Pinpoint the cell where the given text exists, returning its (X, Y) midpoint coordinate. 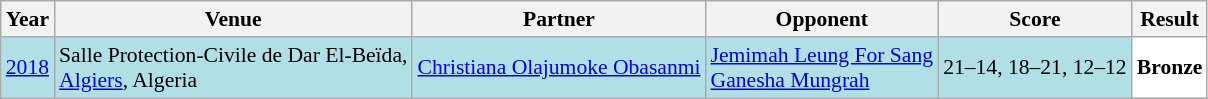
Partner (558, 19)
Jemimah Leung For Sang Ganesha Mungrah (822, 68)
Score (1035, 19)
2018 (28, 68)
Bronze (1170, 68)
Opponent (822, 19)
Salle Protection-Civile de Dar El-Beïda,Algiers, Algeria (233, 68)
Venue (233, 19)
21–14, 18–21, 12–12 (1035, 68)
Result (1170, 19)
Year (28, 19)
Christiana Olajumoke Obasanmi (558, 68)
